Scan for the cell matching the given text and deliver its (X, Y) coordinate at center. 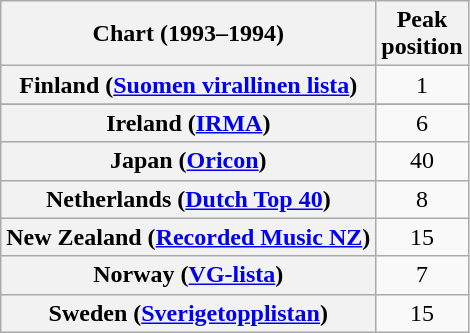
Peakposition (422, 34)
8 (422, 199)
Sweden (Sverigetopplistan) (188, 313)
Japan (Oricon) (188, 161)
Finland (Suomen virallinen lista) (188, 85)
40 (422, 161)
Chart (1993–1994) (188, 34)
6 (422, 123)
Norway (VG-lista) (188, 275)
1 (422, 85)
New Zealand (Recorded Music NZ) (188, 237)
Ireland (IRMA) (188, 123)
7 (422, 275)
Netherlands (Dutch Top 40) (188, 199)
